Scan for the cell matching the given text and deliver its [X, Y] coordinate at center. 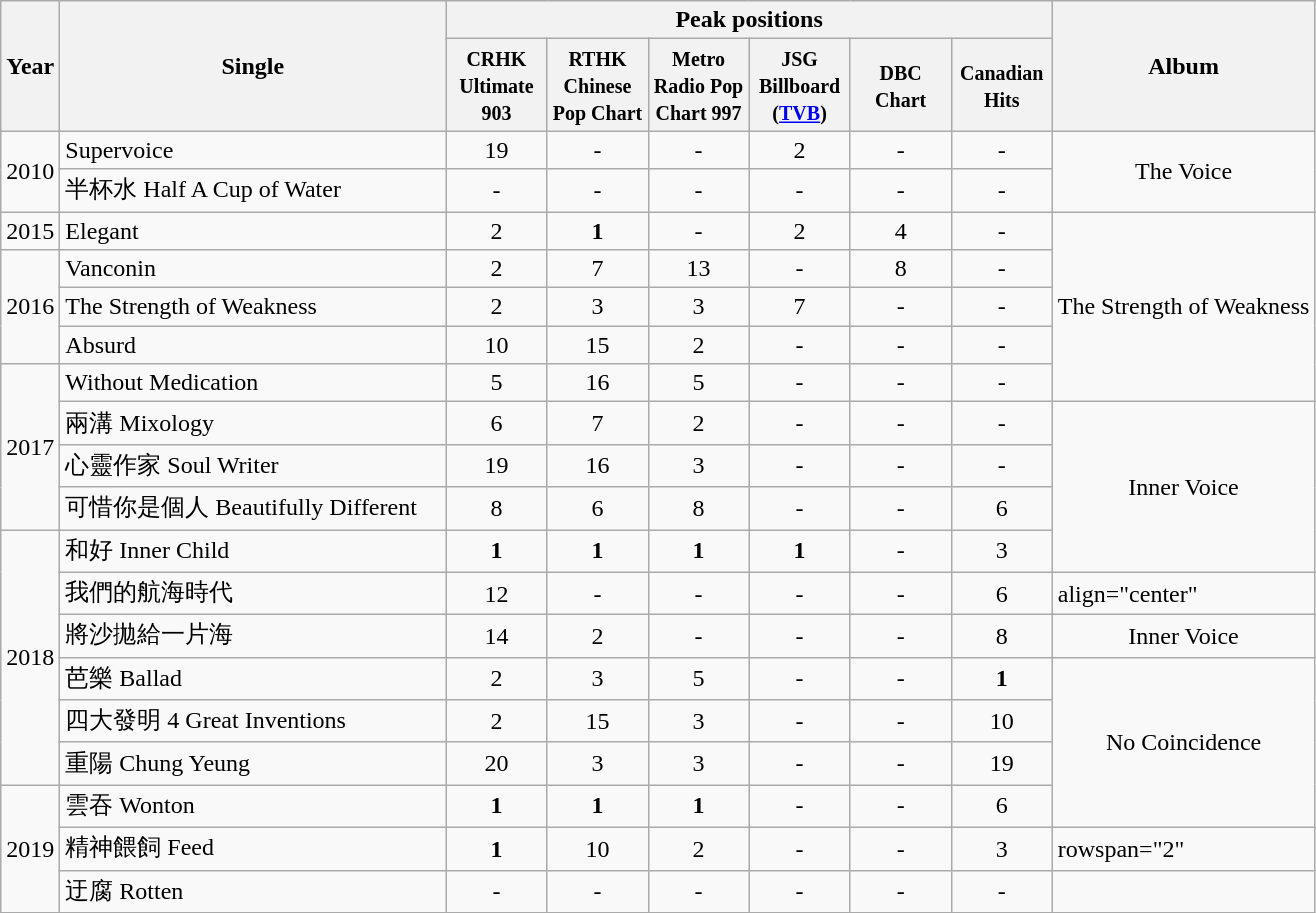
No Coincidence [1184, 742]
Vanconin [253, 269]
RTHK Chinese Pop Chart [598, 85]
13 [698, 269]
將沙拋給一片海 [253, 636]
芭樂 Ballad [253, 678]
4 [900, 231]
2015 [30, 231]
心靈作家 Soul Writer [253, 466]
14 [496, 636]
我們的航海時代 [253, 594]
The Voice [1184, 172]
2017 [30, 447]
雲吞 Wonton [253, 806]
2018 [30, 658]
align="center" [1184, 594]
20 [496, 764]
Without Medication [253, 383]
DBC Chart [900, 85]
2016 [30, 307]
和好 Inner Child [253, 552]
Metro Radio Pop Chart 997 [698, 85]
兩溝 Mixology [253, 424]
2019 [30, 849]
Album [1184, 66]
Canadian Hits [1002, 85]
Elegant [253, 231]
JSG Billboard (TVB) [800, 85]
Year [30, 66]
Single [253, 66]
2010 [30, 172]
CRHK Ultimate 903 [496, 85]
rowspan="2" [1184, 848]
重陽 Chung Yeung [253, 764]
可惜你是個人 Beautifully Different [253, 508]
半杯水 Half A Cup of Water [253, 190]
Peak positions [749, 20]
12 [496, 594]
四大發明 4 Great Inventions [253, 722]
迂腐 Rotten [253, 892]
精神餵飼 Feed [253, 848]
Supervoice [253, 150]
Absurd [253, 345]
